For the text-containing cell, return its midpoint in (x, y) coordinate format. 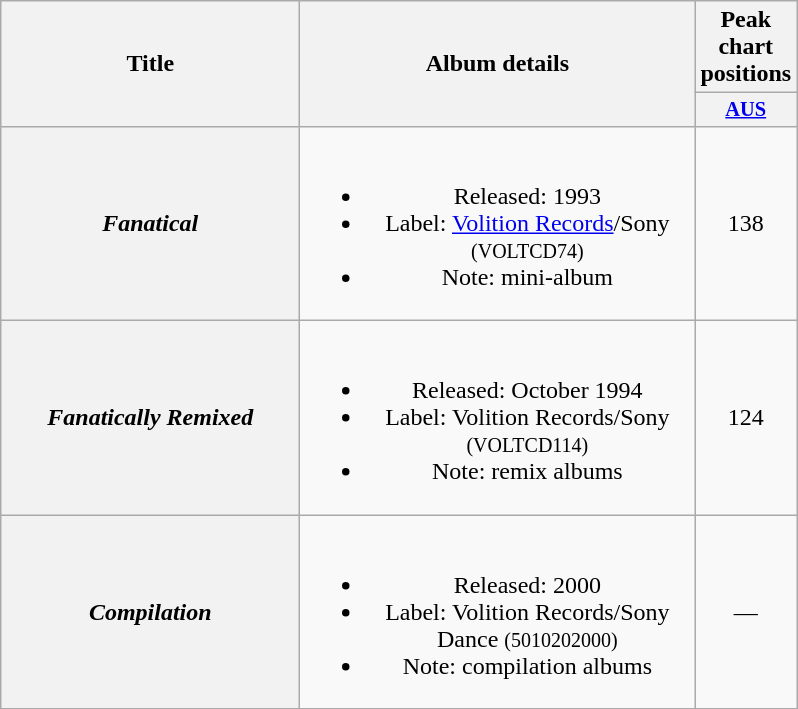
Peak chartpositions (746, 47)
— (746, 612)
Fanatically Remixed (150, 418)
Album details (498, 64)
Released: 2000Label: Volition Records/Sony Dance (5010202000)Note: compilation albums (498, 612)
138 (746, 223)
124 (746, 418)
Released: 1993Label: Volition Records/Sony (VOLTCD74)Note: mini-album (498, 223)
Released: October 1994Label: Volition Records/Sony (VOLTCD114)Note: remix albums (498, 418)
Fanatical (150, 223)
AUS (746, 110)
Title (150, 64)
Compilation (150, 612)
